Search for the cell housing the specified text and yield its [X, Y] center coordinate. 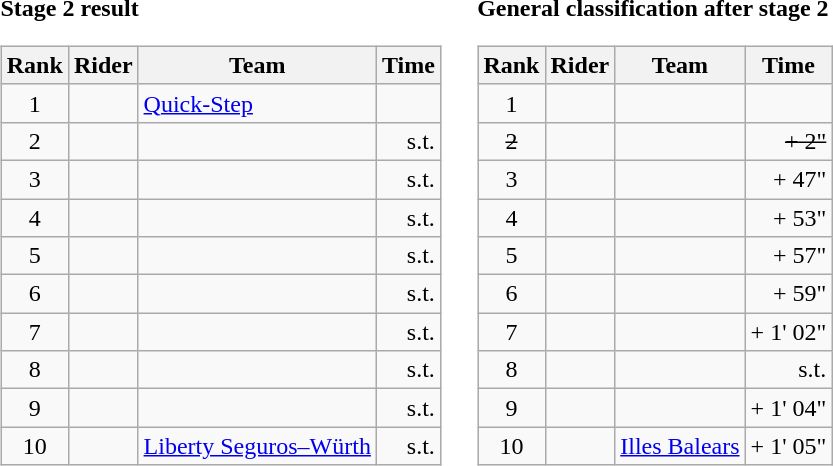
+ 59" [788, 294]
+ 1' 04" [788, 408]
+ 57" [788, 256]
+ 1' 05" [788, 446]
+ 2" [788, 141]
Illes Balears [680, 446]
+ 1' 02" [788, 332]
+ 53" [788, 217]
Liberty Seguros–Würth [257, 446]
+ 47" [788, 179]
Quick-Step [257, 103]
